Pinpoint the cell where the given text exists, returning its (X, Y) midpoint coordinate. 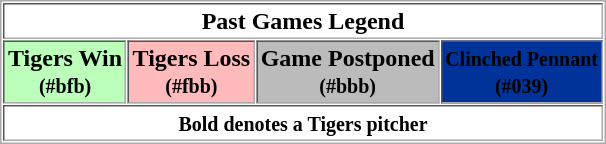
Tigers Loss (#fbb) (192, 72)
Past Games Legend (304, 21)
Clinched Pennant (#039) (522, 72)
Bold denotes a Tigers pitcher (304, 123)
Game Postponed (#bbb) (348, 72)
Tigers Win (#bfb) (66, 72)
